Pinpoint the cell where the given text exists, returning its (x, y) midpoint coordinate. 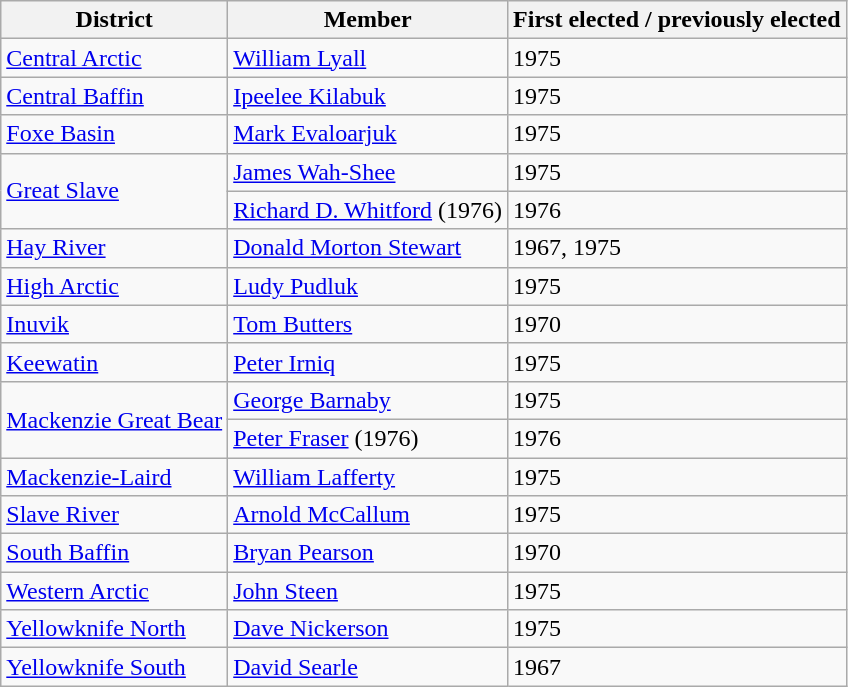
Central Arctic (114, 58)
Mark Evaloarjuk (368, 134)
Peter Irniq (368, 362)
Ipeelee Kilabuk (368, 96)
High Arctic (114, 286)
Mackenzie Great Bear (114, 419)
Great Slave (114, 191)
Richard D. Whitford (1976) (368, 210)
Yellowknife South (114, 667)
1967, 1975 (678, 248)
Bryan Pearson (368, 553)
Arnold McCallum (368, 515)
John Steen (368, 591)
David Searle (368, 667)
Slave River (114, 515)
William Lafferty (368, 477)
Yellowknife North (114, 629)
Hay River (114, 248)
Foxe Basin (114, 134)
Member (368, 20)
Western Arctic (114, 591)
First elected / previously elected (678, 20)
Central Baffin (114, 96)
Peter Fraser (1976) (368, 438)
Mackenzie-Laird (114, 477)
District (114, 20)
Tom Butters (368, 324)
William Lyall (368, 58)
Ludy Pudluk (368, 286)
James Wah-Shee (368, 172)
1967 (678, 667)
Keewatin (114, 362)
George Barnaby (368, 400)
Dave Nickerson (368, 629)
Inuvik (114, 324)
South Baffin (114, 553)
Donald Morton Stewart (368, 248)
